Search for the cell housing the specified text and yield its [x, y] center coordinate. 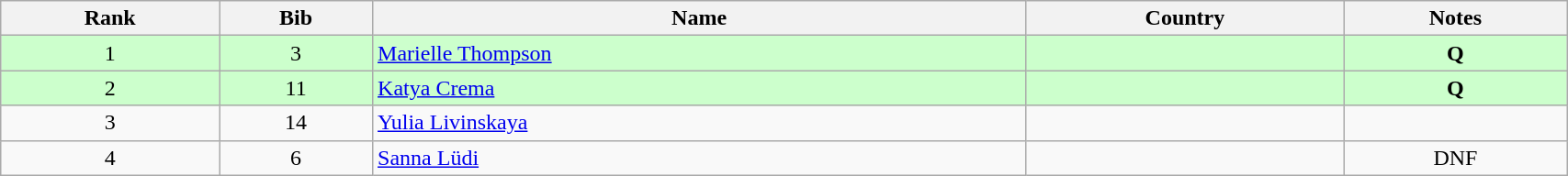
Bib [296, 18]
2 [110, 88]
Rank [110, 18]
Sanna Lüdi [700, 158]
14 [296, 123]
4 [110, 158]
DNF [1455, 158]
Katya Crema [700, 88]
Country [1185, 18]
Notes [1455, 18]
Marielle Thompson [700, 53]
6 [296, 158]
Name [700, 18]
11 [296, 88]
1 [110, 53]
Yulia Livinskaya [700, 123]
